From the cell containing the given text, extract its center point as (x, y) coordinate. 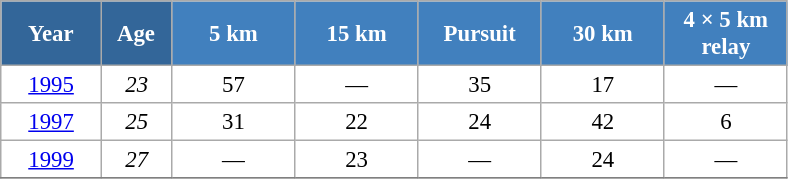
1997 (52, 122)
31 (234, 122)
1995 (52, 85)
15 km (356, 34)
Pursuit (480, 34)
27 (136, 160)
1999 (52, 160)
35 (480, 85)
5 km (234, 34)
Year (52, 34)
4 × 5 km relay (726, 34)
17 (602, 85)
6 (726, 122)
57 (234, 85)
22 (356, 122)
42 (602, 122)
Age (136, 34)
30 km (602, 34)
25 (136, 122)
